Return [X, Y] of the center of cell containing provided text 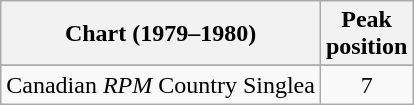
Peakposition [366, 34]
Canadian RPM Country Singlea [161, 85]
Chart (1979–1980) [161, 34]
7 [366, 85]
